Pinpoint the cell where the given text exists, returning its (X, Y) midpoint coordinate. 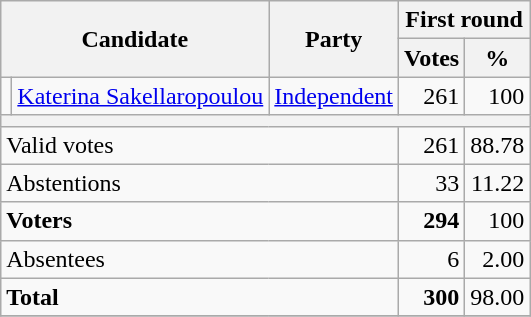
Votes (431, 58)
294 (431, 221)
Absentees (200, 259)
98.00 (498, 297)
300 (431, 297)
Party (334, 39)
% (498, 58)
6 (431, 259)
Abstentions (200, 183)
Candidate (135, 39)
33 (431, 183)
Katerina Sakellaropoulou (140, 96)
88.78 (498, 145)
First round (464, 20)
11.22 (498, 183)
2.00 (498, 259)
Voters (200, 221)
Valid votes (200, 145)
Total (200, 297)
Independent (334, 96)
